Return [x, y] of the center of cell containing provided text 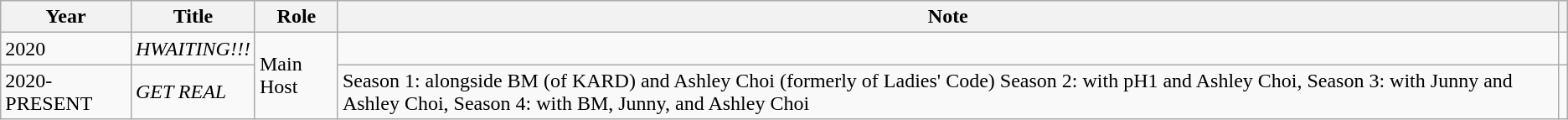
Year [66, 17]
2020-PRESENT [66, 92]
Main Host [297, 76]
Note [948, 17]
Title [193, 17]
2020 [66, 49]
GET REAL [193, 92]
HWAITING!!! [193, 49]
Role [297, 17]
